Extract the [X, Y] coordinate from the center of the cell holding the provided text.  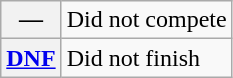
DNF [31, 58]
Did not finish [146, 58]
Did not compete [146, 20]
— [31, 20]
